Return [X, Y] of the center of cell containing provided text 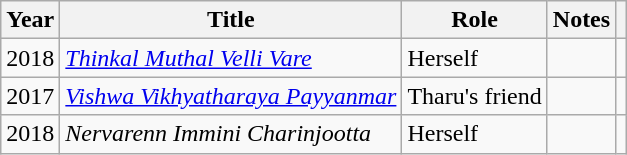
Vishwa Vikhyatharaya Payyanmar [231, 96]
Thinkal Muthal Velli Vare [231, 58]
Notes [581, 20]
Nervarenn Immini Charinjootta [231, 134]
Title [231, 20]
Role [474, 20]
2017 [30, 96]
Year [30, 20]
Tharu's friend [474, 96]
